For the text-containing cell, return its midpoint in [x, y] coordinate format. 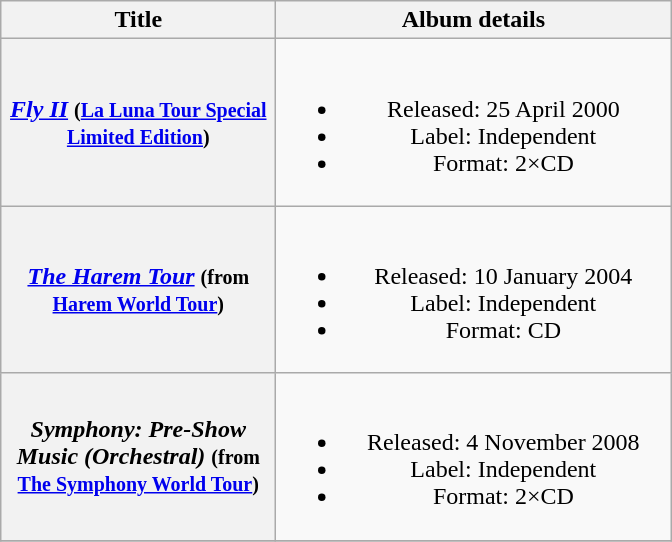
Released: 25 April 2000Label: IndependentFormat: 2×CD [474, 122]
Released: 4 November 2008Label: IndependentFormat: 2×CD [474, 456]
Album details [474, 20]
Symphony: Pre-Show Music (Orchestral) (from The Symphony World Tour) [138, 456]
Title [138, 20]
The Harem Tour (from Harem World Tour) [138, 290]
Fly II (La Luna Tour Special Limited Edition) [138, 122]
Released: 10 January 2004Label: IndependentFormat: CD [474, 290]
